Find where the given text appears and provide that cell's center as [x, y] coordinate. 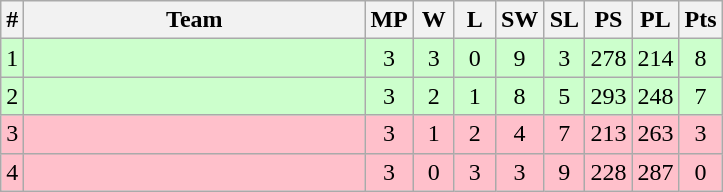
214 [656, 58]
SW [519, 20]
PL [656, 20]
SL [564, 20]
228 [608, 172]
293 [608, 96]
5 [564, 96]
287 [656, 172]
MP [389, 20]
L [474, 20]
Team [194, 20]
Pts [700, 20]
248 [656, 96]
213 [608, 134]
PS [608, 20]
# [12, 20]
278 [608, 58]
W [434, 20]
263 [656, 134]
